Scan for the cell matching the given text and deliver its [x, y] coordinate at center. 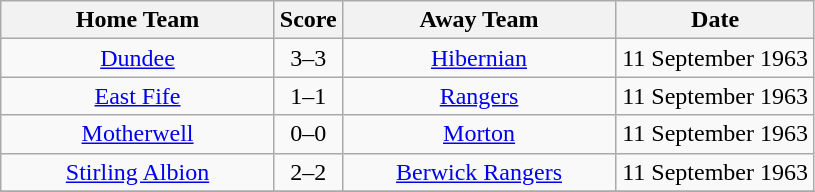
East Fife [138, 96]
Hibernian [479, 58]
Score [308, 20]
2–2 [308, 172]
3–3 [308, 58]
0–0 [308, 134]
Motherwell [138, 134]
Rangers [479, 96]
Stirling Albion [138, 172]
1–1 [308, 96]
Berwick Rangers [479, 172]
Date [716, 20]
Morton [479, 134]
Dundee [138, 58]
Home Team [138, 20]
Away Team [479, 20]
